Identify which cell holds the provided text, then report its (x, y) central coordinate. 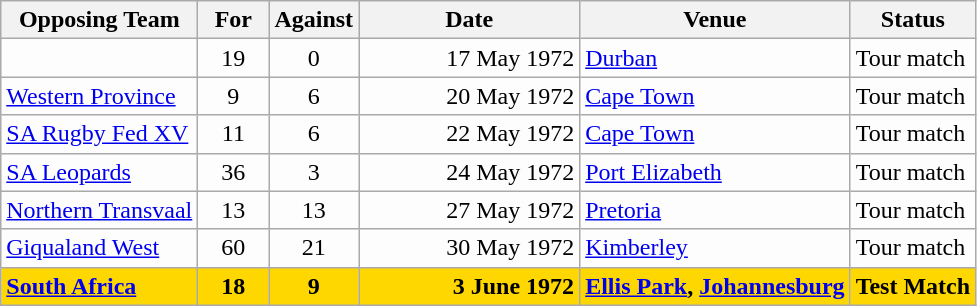
For (234, 20)
Status (913, 20)
24 May 1972 (470, 172)
Venue (715, 20)
18 (234, 286)
Kimberley (715, 248)
Port Elizabeth (715, 172)
3 June 1972 (470, 286)
Giqualand West (100, 248)
19 (234, 58)
17 May 1972 (470, 58)
0 (314, 58)
22 May 1972 (470, 134)
Ellis Park, Johannesburg (715, 286)
60 (234, 248)
Opposing Team (100, 20)
Against (314, 20)
11 (234, 134)
Pretoria (715, 210)
SA Leopards (100, 172)
20 May 1972 (470, 96)
36 (234, 172)
30 May 1972 (470, 248)
21 (314, 248)
SA Rugby Fed XV (100, 134)
Durban (715, 58)
Northern Transvaal (100, 210)
3 (314, 172)
Western Province (100, 96)
Date (470, 20)
South Africa (100, 286)
Test Match (913, 286)
27 May 1972 (470, 210)
